Output the (x, y) coordinate of the center of the cell containing the given text.  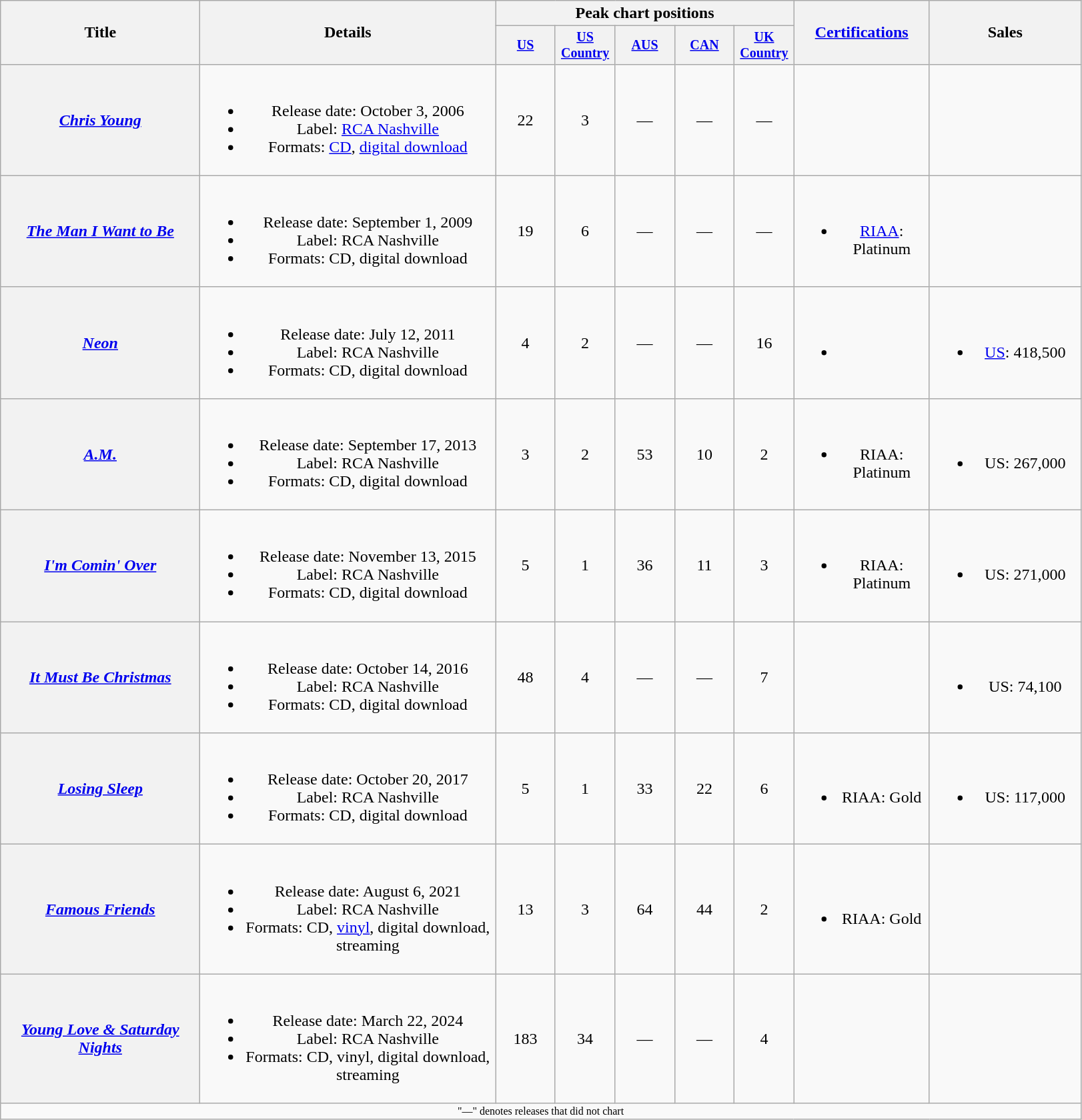
Release date: September 1, 2009Label: RCA NashvilleFormats: CD, digital download (348, 231)
US: 267,000 (1005, 454)
US Country (584, 45)
53 (644, 454)
The Man I Want to Be (100, 231)
Certifications (862, 33)
19 (526, 231)
Young Love & Saturday Nights (100, 1039)
Chris Young (100, 120)
Release date: November 13, 2015Label: RCA NashvilleFormats: CD, digital download (348, 566)
36 (644, 566)
11 (704, 566)
A.M. (100, 454)
US: 74,100 (1005, 678)
Neon (100, 343)
UK Country (764, 45)
10 (704, 454)
Title (100, 33)
48 (526, 678)
Famous Friends (100, 909)
US: 418,500 (1005, 343)
Release date: March 22, 2024Label: RCA NashvilleFormats: CD, vinyl, digital download, streaming (348, 1039)
CAN (704, 45)
Peak chart positions (644, 13)
7 (764, 678)
Release date: October 3, 2006Label: RCA NashvilleFormats: CD, digital download (348, 120)
US: 117,000 (1005, 788)
US (526, 45)
16 (764, 343)
183 (526, 1039)
13 (526, 909)
Release date: September 17, 2013Label: RCA NashvilleFormats: CD, digital download (348, 454)
64 (644, 909)
It Must Be Christmas (100, 678)
AUS (644, 45)
Release date: August 6, 2021Label: RCA NashvilleFormats: CD, vinyl, digital download, streaming (348, 909)
I'm Comin' Over (100, 566)
"—" denotes releases that did not chart (541, 1111)
Details (348, 33)
Release date: July 12, 2011Label: RCA NashvilleFormats: CD, digital download (348, 343)
34 (584, 1039)
US: 271,000 (1005, 566)
33 (644, 788)
Sales (1005, 33)
Release date: October 14, 2016Label: RCA NashvilleFormats: CD, digital download (348, 678)
44 (704, 909)
Release date: October 20, 2017Label: RCA NashvilleFormats: CD, digital download (348, 788)
Losing Sleep (100, 788)
